Capture the cell that displays the provided text and extract its [X, Y] central coordinate. 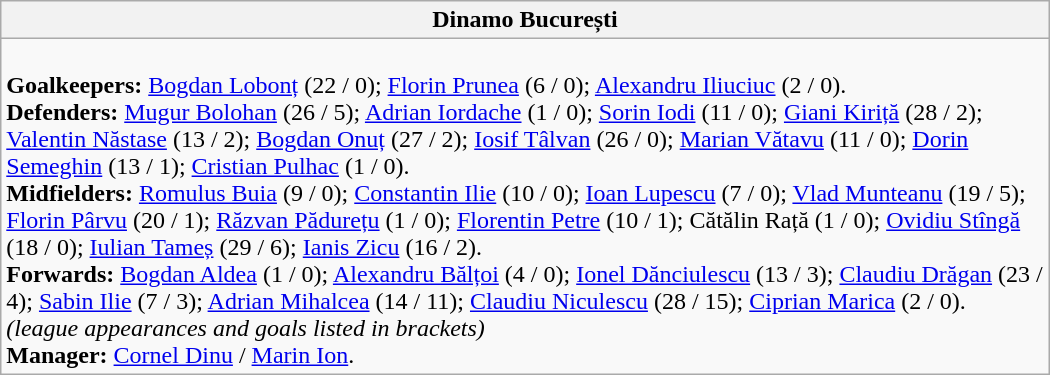
Dinamo București [525, 20]
